Capture the cell that displays the provided text and extract its [x, y] central coordinate. 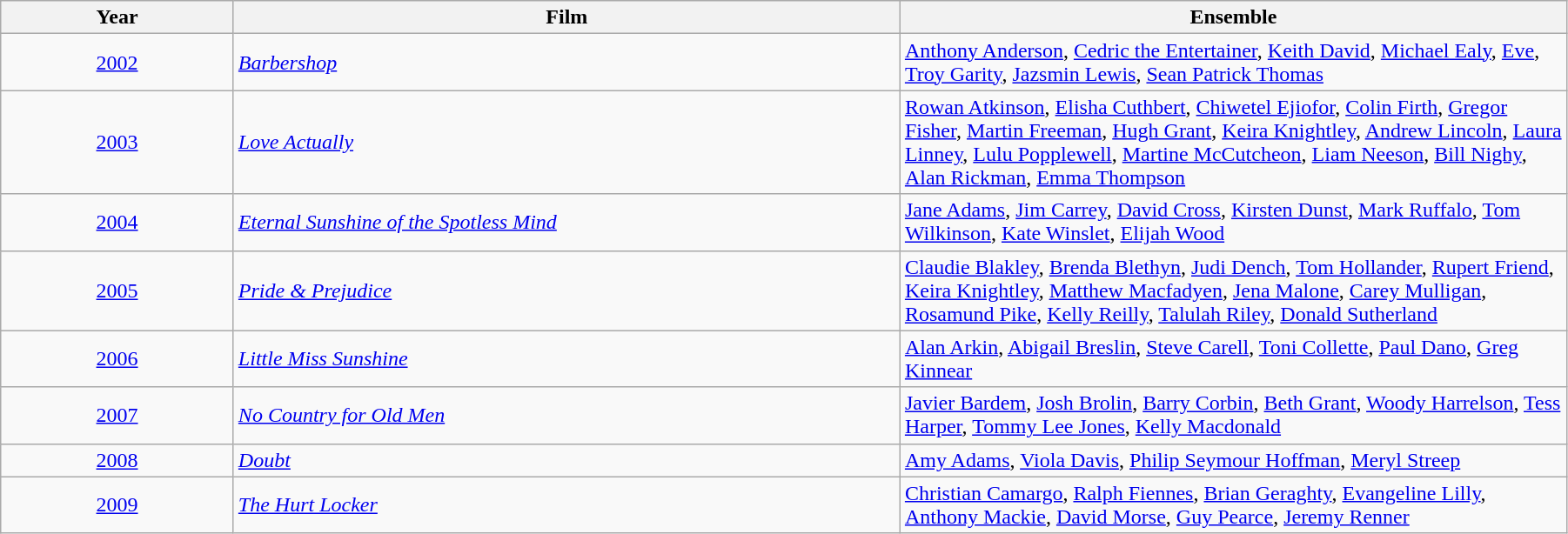
The Hurt Locker [566, 504]
2006 [117, 358]
Year [117, 17]
Little Miss Sunshine [566, 358]
No Country for Old Men [566, 416]
2009 [117, 504]
Love Actually [566, 143]
Alan Arkin, Abigail Breslin, Steve Carell, Toni Collette, Paul Dano, Greg Kinnear [1233, 358]
2005 [117, 290]
Anthony Anderson, Cedric the Entertainer, Keith David, Michael Ealy, Eve, Troy Garity, Jazsmin Lewis, Sean Patrick Thomas [1233, 63]
Christian Camargo, Ralph Fiennes, Brian Geraghty, Evangeline Lilly, Anthony Mackie, David Morse, Guy Pearce, Jeremy Renner [1233, 504]
Amy Adams, Viola Davis, Philip Seymour Hoffman, Meryl Streep [1233, 460]
2007 [117, 416]
Jane Adams, Jim Carrey, David Cross, Kirsten Dunst, Mark Ruffalo, Tom Wilkinson, Kate Winslet, Elijah Wood [1233, 223]
Javier Bardem, Josh Brolin, Barry Corbin, Beth Grant, Woody Harrelson, Tess Harper, Tommy Lee Jones, Kelly Macdonald [1233, 416]
2008 [117, 460]
2004 [117, 223]
Film [566, 17]
Doubt [566, 460]
Pride & Prejudice [566, 290]
Eternal Sunshine of the Spotless Mind [566, 223]
Barbershop [566, 63]
2002 [117, 63]
2003 [117, 143]
Ensemble [1233, 17]
